Return the (X, Y) coordinate for the center point of the cell that contains the specified text.  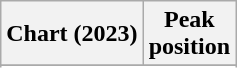
Peakposition (189, 34)
Chart (2023) (72, 34)
